Locate the cell with the specified text and output its (x, y) center coordinate. 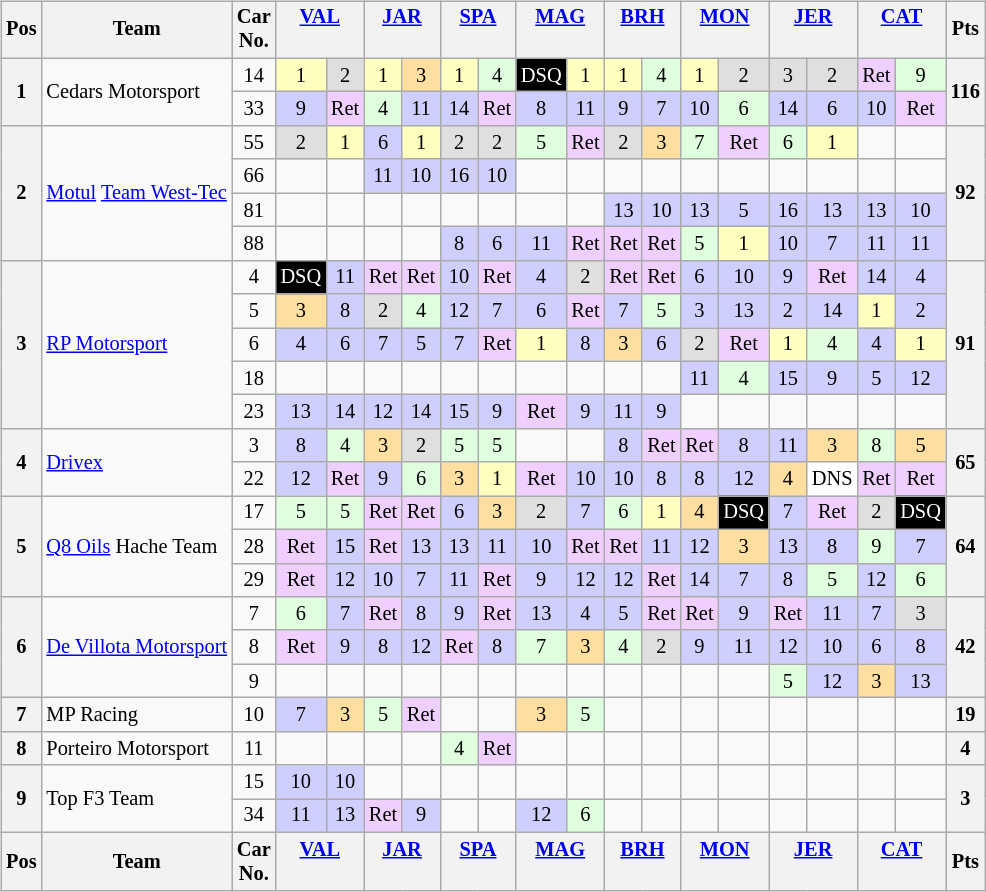
Drivex (136, 462)
42 (966, 648)
Top F3 Team (136, 798)
65 (966, 462)
23 (254, 412)
17 (254, 513)
92 (966, 194)
88 (254, 244)
Cedars Motorsport (136, 92)
19 (966, 715)
De Villota Motorsport (136, 648)
29 (254, 580)
MP Racing (136, 715)
34 (254, 816)
64 (966, 546)
Motul Team West-Tec (136, 194)
RP Motorsport (136, 344)
18 (254, 378)
81 (254, 210)
66 (254, 176)
116 (966, 92)
55 (254, 143)
Porteiro Motorsport (136, 748)
22 (254, 479)
Q8 Oils Hache Team (136, 546)
DNS (832, 479)
91 (966, 344)
28 (254, 546)
33 (254, 109)
